Detect which cell encompasses the target text, then output its (X, Y) center coordinate. 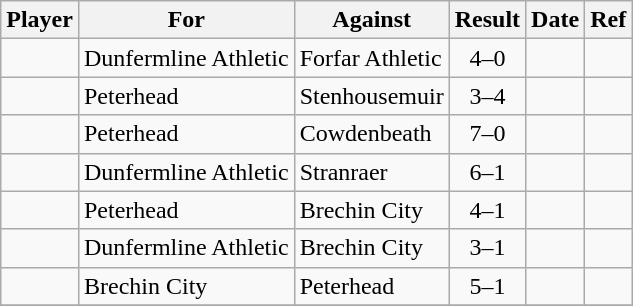
For (186, 20)
4–0 (487, 58)
3–1 (487, 248)
Cowdenbeath (372, 134)
Against (372, 20)
Stenhousemuir (372, 96)
5–1 (487, 286)
6–1 (487, 172)
4–1 (487, 210)
Forfar Athletic (372, 58)
3–4 (487, 96)
Player (40, 20)
7–0 (487, 134)
Ref (608, 20)
Date (556, 20)
Stranraer (372, 172)
Result (487, 20)
